Find where the given text appears and provide that cell's center as (X, Y) coordinate. 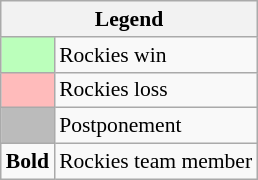
Rockies win (156, 55)
Bold (28, 162)
Rockies loss (156, 90)
Rockies team member (156, 162)
Postponement (156, 126)
Legend (129, 19)
